Provide the [x, y] coordinate of the cell's center where the given text is located.  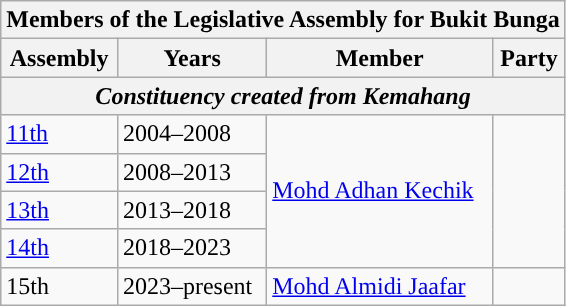
Mohd Almidi Jaafar [380, 286]
2023–present [192, 286]
Member [380, 58]
2004–2008 [192, 134]
Party [530, 58]
Years [192, 58]
Constituency created from Kemahang [284, 96]
14th [60, 248]
12th [60, 172]
Mohd Adhan Kechik [380, 191]
Members of the Legislative Assembly for Bukit Bunga [284, 20]
Assembly [60, 58]
2013–2018 [192, 210]
15th [60, 286]
13th [60, 210]
11th [60, 134]
2008–2013 [192, 172]
2018–2023 [192, 248]
